Identify which cell holds the provided text, then report its (X, Y) central coordinate. 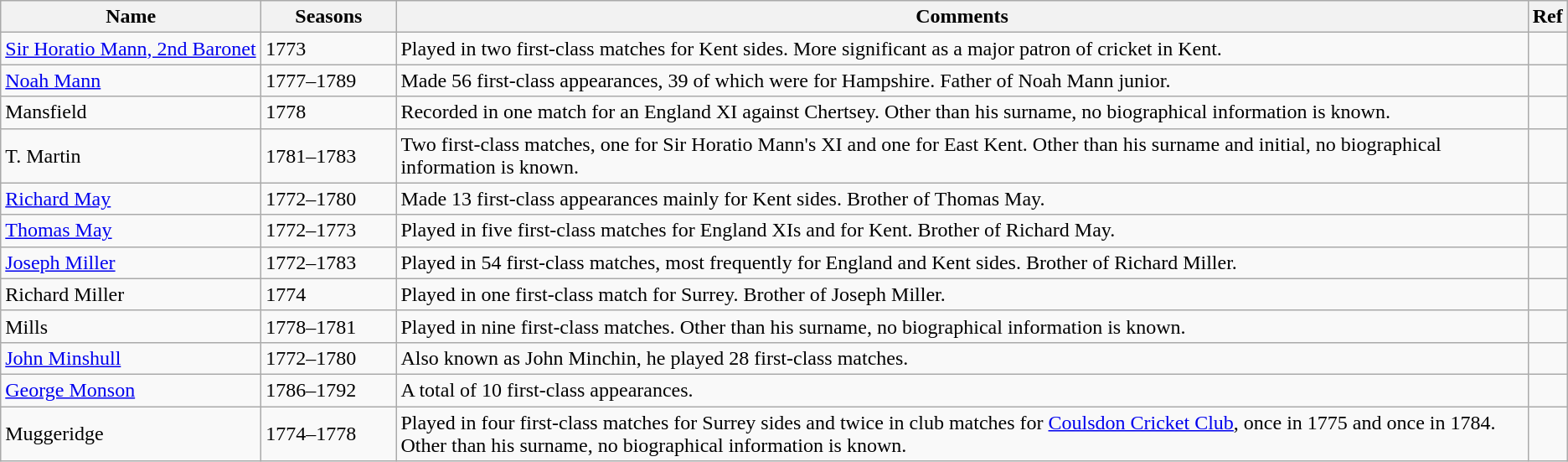
1772–1773 (328, 231)
Joseph Miller (131, 262)
1774 (328, 294)
John Minshull (131, 358)
1773 (328, 49)
Made 13 first-class appearances mainly for Kent sides. Brother of Thomas May. (962, 199)
Played in nine first-class matches. Other than his surname, no biographical information is known. (962, 326)
Played in five first-class matches for England XIs and for Kent. Brother of Richard May. (962, 231)
Recorded in one match for an England XI against Chertsey. Other than his surname, no biographical information is known. (962, 112)
Noah Mann (131, 80)
1778 (328, 112)
Played in 54 first-class matches, most frequently for England and Kent sides. Brother of Richard Miller. (962, 262)
1772–1783 (328, 262)
Seasons (328, 17)
Played in two first-class matches for Kent sides. More significant as a major patron of cricket in Kent. (962, 49)
T. Martin (131, 156)
Comments (962, 17)
Also known as John Minchin, he played 28 first-class matches. (962, 358)
Mills (131, 326)
A total of 10 first-class appearances. (962, 390)
Played in one first-class match for Surrey. Brother of Joseph Miller. (962, 294)
Richard Miller (131, 294)
George Monson (131, 390)
1781–1783 (328, 156)
Sir Horatio Mann, 2nd Baronet (131, 49)
Ref (1548, 17)
Muggeridge (131, 433)
Richard May (131, 199)
Name (131, 17)
Thomas May (131, 231)
Made 56 first-class appearances, 39 of which were for Hampshire. Father of Noah Mann junior. (962, 80)
1774–1778 (328, 433)
1786–1792 (328, 390)
1777–1789 (328, 80)
1778–1781 (328, 326)
Mansfield (131, 112)
